Search for the cell housing the specified text and yield its (X, Y) center coordinate. 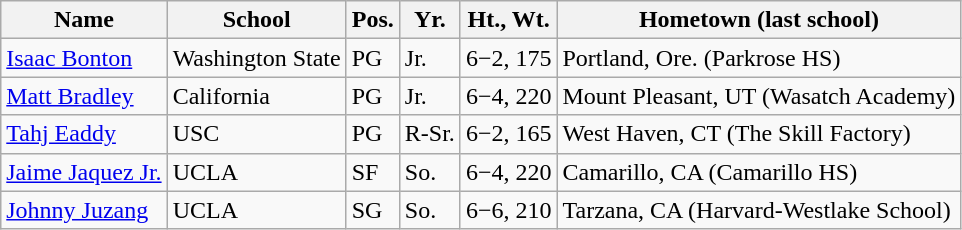
West Haven, CT (The Skill Factory) (759, 134)
Tarzana, CA (Harvard-Westlake School) (759, 210)
Camarillo, CA (Camarillo HS) (759, 172)
6−2, 175 (508, 58)
6−6, 210 (508, 210)
Johnny Juzang (84, 210)
6−2, 165 (508, 134)
SF (372, 172)
Washington State (256, 58)
Hometown (last school) (759, 20)
Tahj Eaddy (84, 134)
Jaime Jaquez Jr. (84, 172)
SG (372, 210)
Yr. (430, 20)
Portland, Ore. (Parkrose HS) (759, 58)
Pos. (372, 20)
Isaac Bonton (84, 58)
R-Sr. (430, 134)
Name (84, 20)
California (256, 96)
Matt Bradley (84, 96)
USC (256, 134)
School (256, 20)
Mount Pleasant, UT (Wasatch Academy) (759, 96)
Ht., Wt. (508, 20)
